Find where the given text appears and provide that cell's center as (X, Y) coordinate. 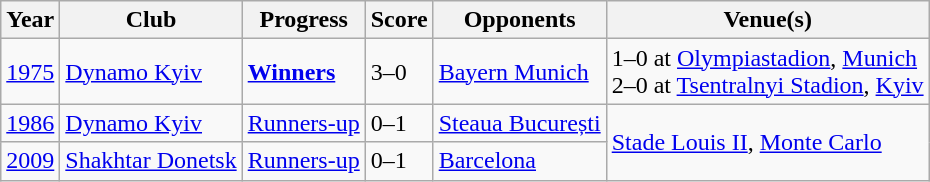
Stade Louis II, Monte Carlo (768, 142)
Club (151, 20)
2009 (30, 161)
Opponents (520, 20)
Year (30, 20)
3–0 (399, 72)
Shakhtar Donetsk (151, 161)
Bayern Munich (520, 72)
1986 (30, 123)
Progress (304, 20)
Venue(s) (768, 20)
Barcelona (520, 161)
1975 (30, 72)
Steaua București (520, 123)
1–0 at Olympiastadion, Munich2–0 at Tsentralnyi Stadion, Kyiv (768, 72)
Winners (304, 72)
Score (399, 20)
